Pinpoint the cell where the given text exists, returning its [X, Y] midpoint coordinate. 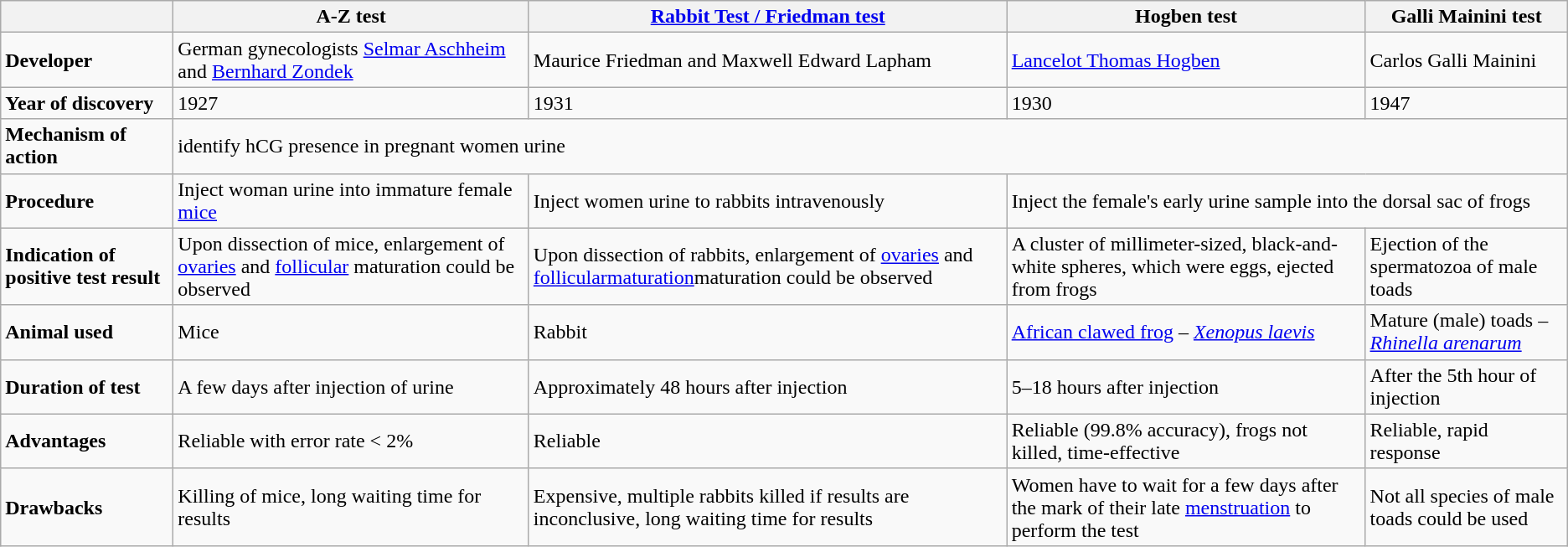
Inject women urine to rabbits intravenously [767, 201]
Advantages [87, 441]
Carlos Galli Mainini [1466, 60]
Inject woman urine into immature female mice [351, 201]
A-Z test [351, 17]
1927 [351, 103]
Duration of test [87, 387]
Rabbit Test / Friedman test [767, 17]
1947 [1466, 103]
Hogben test [1186, 17]
German gynecologists Selmar Aschheim and Bernhard Zondek [351, 60]
Mice [351, 332]
Killing of mice, long waiting time for results [351, 507]
Approximately 48 hours after injection [767, 387]
1930 [1186, 103]
Maurice Friedman and Maxwell Edward Lapham [767, 60]
Procedure [87, 201]
Galli Mainini test [1466, 17]
Ejection of the spermatozoa of male toads [1466, 266]
Reliable (99.8% accuracy), frogs not killed, time-effective [1186, 441]
Developer [87, 60]
Reliable, rapid response [1466, 441]
Animal used [87, 332]
1931 [767, 103]
After the 5th hour of injection [1466, 387]
Reliable with error rate < 2% [351, 441]
Mechanism of action [87, 146]
Not all species of male toads could be used [1466, 507]
Lancelot Thomas Hogben [1186, 60]
A few days after injection of urine [351, 387]
Women have to wait for a few days after the mark of their late menstruation to perform the test [1186, 507]
Drawbacks [87, 507]
identify hCG presence in pregnant women urine [870, 146]
Year of discovery [87, 103]
Upon dissection of rabbits, enlargement of ovaries and follicularmaturationmaturation could be observed [767, 266]
African clawed frog – Xenopus laevis [1186, 332]
Indication of positive test result [87, 266]
Rabbit [767, 332]
Inject the female's early urine sample into the dorsal sac of frogs [1287, 201]
5–18 hours after injection [1186, 387]
Mature (male) toads – Rhinella arenarum [1466, 332]
Upon dissection of mice, enlargement of ovaries and follicular maturation could be observed [351, 266]
Reliable [767, 441]
A cluster of millimeter-sized, black-and-white spheres, which were eggs, ejected from frogs [1186, 266]
Expensive, multiple rabbits killed if results are inconclusive, long waiting time for results [767, 507]
